Extract the [X, Y] coordinate from the center of the cell holding the provided text.  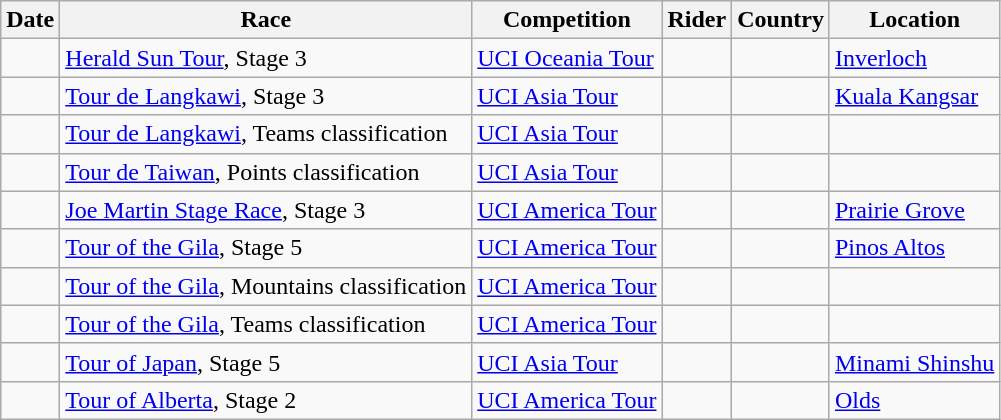
Tour de Taiwan, Points classification [266, 172]
Location [914, 20]
Tour of the Gila, Mountains classification [266, 286]
Rider [697, 20]
Date [30, 20]
Country [781, 20]
Tour of the Gila, Stage 5 [266, 248]
Herald Sun Tour, Stage 3 [266, 58]
Race [266, 20]
Kuala Kangsar [914, 96]
UCI Oceania Tour [567, 58]
Tour of Japan, Stage 5 [266, 362]
Pinos Altos [914, 248]
Joe Martin Stage Race, Stage 3 [266, 210]
Tour de Langkawi, Teams classification [266, 134]
Tour de Langkawi, Stage 3 [266, 96]
Minami Shinshu [914, 362]
Inverloch [914, 58]
Prairie Grove [914, 210]
Competition [567, 20]
Tour of Alberta, Stage 2 [266, 400]
Olds [914, 400]
Tour of the Gila, Teams classification [266, 324]
